Output the [X, Y] coordinate of the center of the cell containing the given text.  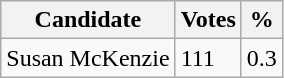
Votes [208, 20]
Susan McKenzie [88, 58]
% [262, 20]
0.3 [262, 58]
111 [208, 58]
Candidate [88, 20]
